Identify which cell holds the provided text, then report its (X, Y) central coordinate. 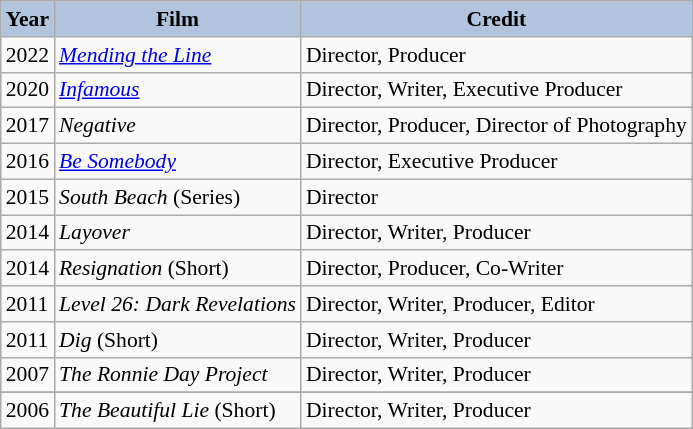
Infamous (178, 90)
2015 (28, 197)
2007 (28, 375)
Director, Producer (496, 55)
Director, Writer, Producer, Editor (496, 304)
Film (178, 19)
2016 (28, 162)
Be Somebody (178, 162)
2006 (28, 411)
Director, Producer, Co-Writer (496, 269)
Director, Writer, Executive Producer (496, 90)
2022 (28, 55)
Layover (178, 233)
2017 (28, 126)
South Beach (Series) (178, 197)
The Ronnie Day Project (178, 375)
Resignation (Short) (178, 269)
Director, Executive Producer (496, 162)
Credit (496, 19)
Director, Producer, Director of Photography (496, 126)
The Beautiful Lie (Short) (178, 411)
Year (28, 19)
Dig (Short) (178, 340)
2020 (28, 90)
Level 26: Dark Revelations (178, 304)
Negative (178, 126)
Director (496, 197)
Mending the Line (178, 55)
